Detect which cell encompasses the target text, then output its [X, Y] center coordinate. 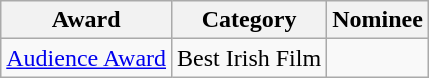
Nominee [378, 20]
Category [250, 20]
Audience Award [86, 58]
Award [86, 20]
Best Irish Film [250, 58]
